Determine the [X, Y] coordinate at the center of the cell enclosing the given text.  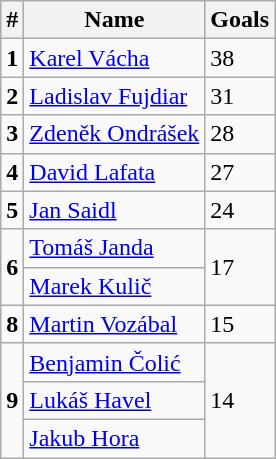
3 [12, 134]
31 [240, 96]
4 [12, 172]
Jan Saidl [114, 210]
Jakub Hora [114, 438]
28 [240, 134]
5 [12, 210]
17 [240, 267]
Name [114, 20]
Marek Kulič [114, 286]
24 [240, 210]
14 [240, 400]
Lukáš Havel [114, 400]
9 [12, 400]
Goals [240, 20]
8 [12, 324]
Ladislav Fujdiar [114, 96]
2 [12, 96]
Karel Vácha [114, 58]
Benjamin Čolić [114, 362]
6 [12, 267]
Zdeněk Ondrášek [114, 134]
15 [240, 324]
38 [240, 58]
David Lafata [114, 172]
# [12, 20]
Martin Vozábal [114, 324]
1 [12, 58]
27 [240, 172]
Tomáš Janda [114, 248]
